Provide the [x, y] coordinate of the cell's center where the given text is located.  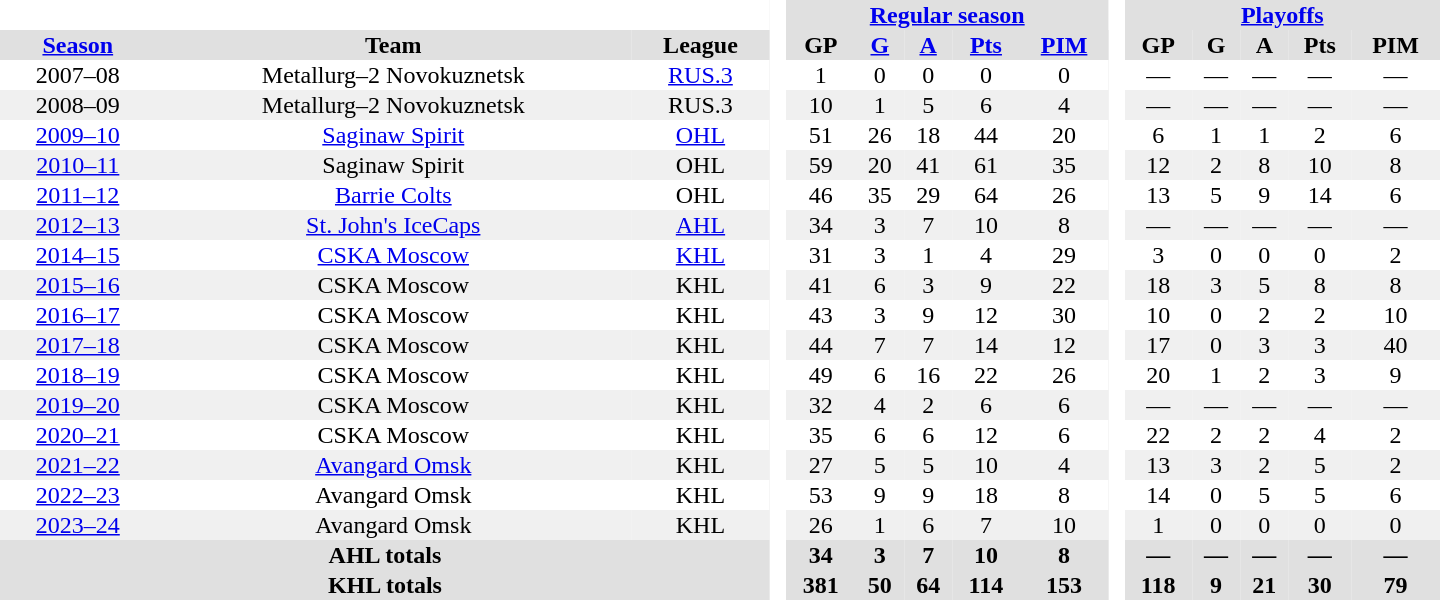
46 [821, 195]
16 [928, 375]
2007–08 [78, 75]
Regular season [947, 15]
Season [78, 45]
League [700, 45]
2014–15 [78, 255]
21 [1264, 585]
79 [1396, 585]
2022–23 [78, 495]
27 [821, 465]
St. John's IceCaps [394, 225]
2011–12 [78, 195]
31 [821, 255]
Team [394, 45]
2018–19 [78, 375]
KHL totals [385, 585]
2023–24 [78, 525]
AHL totals [385, 555]
17 [1158, 345]
49 [821, 375]
381 [821, 585]
Playoffs [1282, 15]
114 [986, 585]
2021–22 [78, 465]
2008–09 [78, 105]
51 [821, 135]
61 [986, 165]
53 [821, 495]
59 [821, 165]
43 [821, 315]
2016–17 [78, 315]
2010–11 [78, 165]
2017–18 [78, 345]
118 [1158, 585]
50 [880, 585]
2015–16 [78, 285]
40 [1396, 345]
2012–13 [78, 225]
2019–20 [78, 405]
153 [1064, 585]
2009–10 [78, 135]
32 [821, 405]
Barrie Colts [394, 195]
2020–21 [78, 435]
AHL [700, 225]
